Determine the (X, Y) coordinate at the center of the cell enclosing the given text.  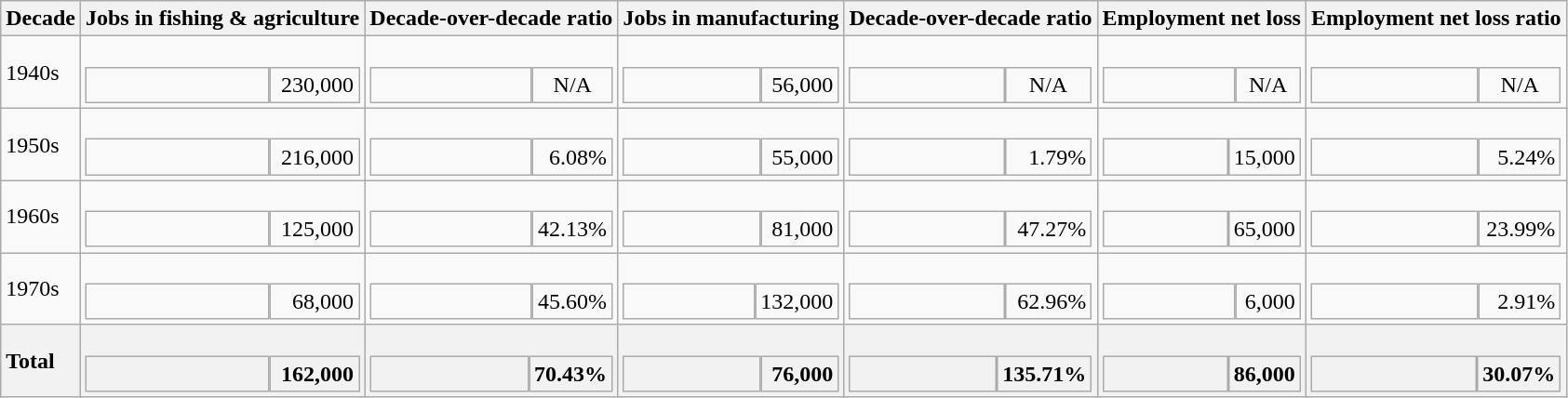
1960s (41, 217)
Employment net loss (1201, 19)
Jobs in fishing & agriculture (221, 19)
Employment net loss ratio (1436, 19)
1940s (41, 73)
Total (41, 361)
1970s (41, 289)
1950s (41, 144)
Jobs in manufacturing (731, 19)
Decade (41, 19)
